Provide the [x, y] coordinate of the cell's center where the given text is located.  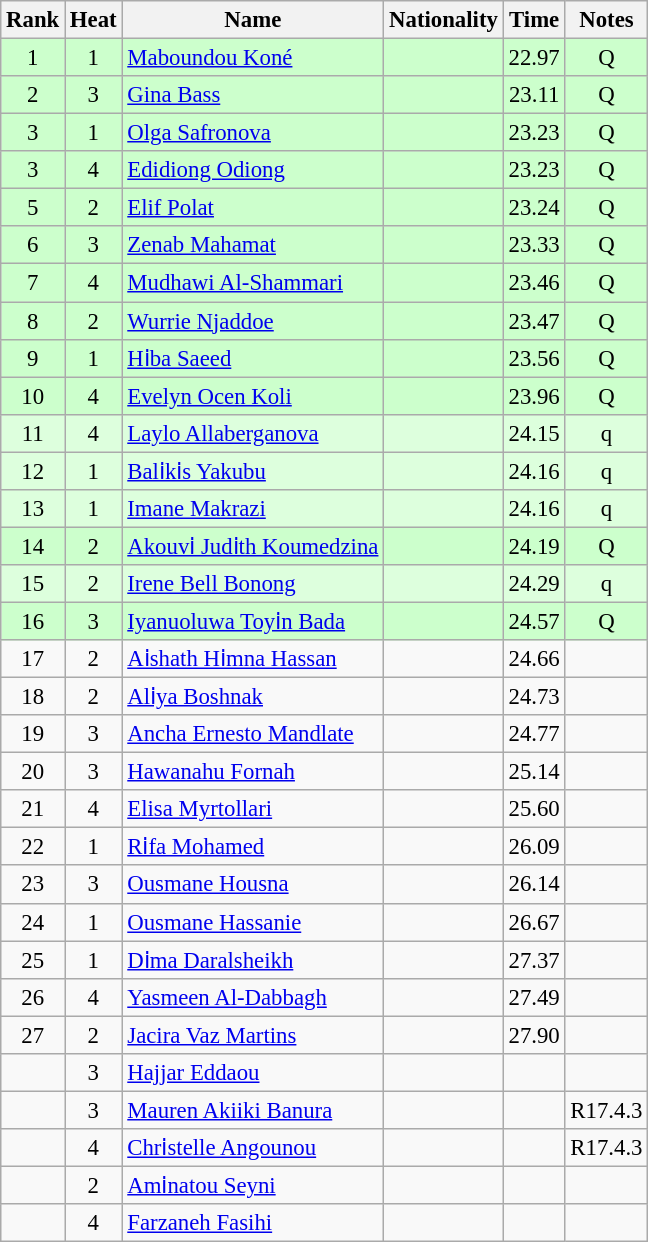
26 [33, 997]
23.11 [534, 95]
10 [33, 396]
24.57 [534, 621]
9 [33, 358]
Name [253, 20]
6 [33, 245]
Edidiong Odiong [253, 170]
Nationality [444, 20]
Olga Safronova [253, 133]
Hi̇ba Saeed [253, 358]
Irene Bell Bonong [253, 584]
26.67 [534, 922]
23 [33, 885]
Evelyn Ocen Koli [253, 396]
25.60 [534, 809]
Time [534, 20]
25 [33, 960]
27.49 [534, 997]
Zenab Mahamat [253, 245]
Yasmeen Al-Dabbagh [253, 997]
23.47 [534, 321]
23.33 [534, 245]
Jacira Vaz Martins [253, 1035]
Wurrie Njaddoe [253, 321]
25.14 [534, 772]
Di̇ma Daralsheikh [253, 960]
Gina Bass [253, 95]
23.56 [534, 358]
Akouvi̇ Judi̇th Koumedzina [253, 546]
Elisa Myrtollari [253, 809]
Chri̇stelle Angounou [253, 1148]
Imane Makrazi [253, 509]
24.66 [534, 659]
Ousmane Hassanie [253, 922]
Ai̇shath Hi̇mna Hassan [253, 659]
Hawanahu Fornah [253, 772]
22.97 [534, 58]
24.15 [534, 433]
21 [33, 809]
27.37 [534, 960]
Ali̇ya Boshnak [253, 697]
22 [33, 847]
Mudhawi Al-Shammari [253, 283]
18 [33, 697]
7 [33, 283]
26.14 [534, 885]
Mauren Akiiki Banura [253, 1110]
Bali̇ki̇s Yakubu [253, 471]
Iyanuoluwa Toyi̇n Bada [253, 621]
Ousmane Housna [253, 885]
23.46 [534, 283]
14 [33, 546]
23.96 [534, 396]
12 [33, 471]
11 [33, 433]
Elif Polat [253, 208]
15 [33, 584]
Ancha Ernesto Mandlate [253, 734]
Farzaneh Fasihi [253, 1223]
Rank [33, 20]
24.29 [534, 584]
27.90 [534, 1035]
Notes [606, 20]
19 [33, 734]
24 [33, 922]
8 [33, 321]
17 [33, 659]
26.09 [534, 847]
13 [33, 509]
24.19 [534, 546]
Ami̇natou Seyni [253, 1185]
27 [33, 1035]
Laylo Allaberganova [253, 433]
24.77 [534, 734]
Ri̇fa Mohamed [253, 847]
Hajjar Eddaou [253, 1073]
20 [33, 772]
Heat [94, 20]
Maboundou Koné [253, 58]
24.73 [534, 697]
23.24 [534, 208]
16 [33, 621]
5 [33, 208]
